From the cell containing the given text, extract its center point as [x, y] coordinate. 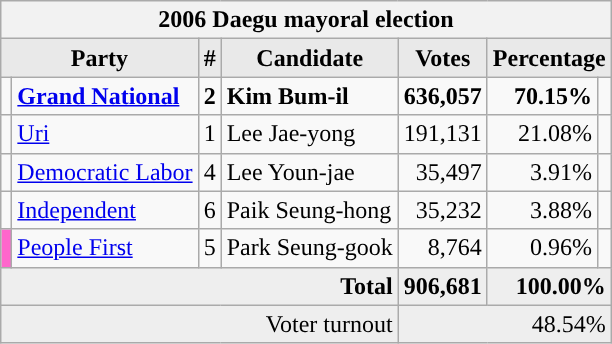
6 [210, 210]
1 [210, 134]
Party [100, 58]
5 [210, 248]
Democratic Labor [105, 172]
70.15% [542, 96]
Percentage [549, 58]
2006 Daegu mayoral election [306, 20]
Independent [105, 210]
Total [200, 286]
2 [210, 96]
Paik Seung-hong [310, 210]
3.91% [542, 172]
People First [105, 248]
3.88% [542, 210]
# [210, 58]
Candidate [310, 58]
48.54% [504, 324]
35,232 [442, 210]
Lee Jae-yong [310, 134]
Grand National [105, 96]
35,497 [442, 172]
Votes [442, 58]
Kim Bum-il [310, 96]
Uri [105, 134]
21.08% [542, 134]
0.96% [542, 248]
4 [210, 172]
8,764 [442, 248]
Voter turnout [200, 324]
636,057 [442, 96]
100.00% [549, 286]
Park Seung-gook [310, 248]
Lee Youn-jae [310, 172]
906,681 [442, 286]
191,131 [442, 134]
